Provide the (x, y) coordinate of the cell's center where the given text is located.  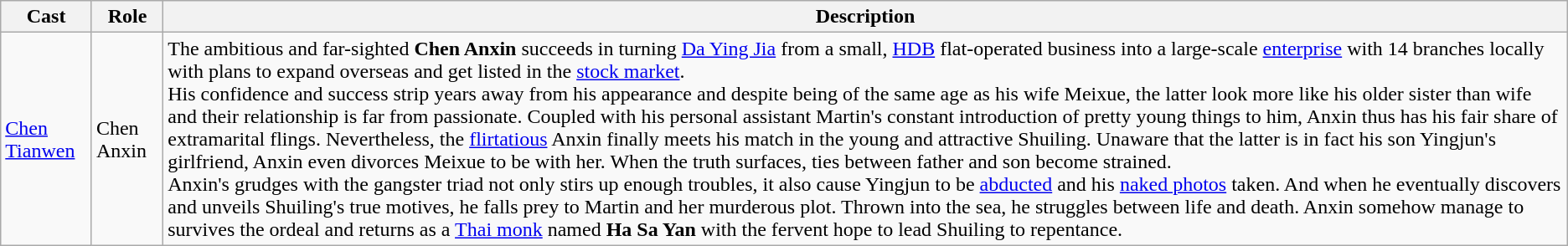
Chen Anxin (127, 139)
Cast (47, 17)
Description (866, 17)
Chen Tianwen (47, 139)
Role (127, 17)
